Output the [X, Y] coordinate of the center of the cell containing the given text.  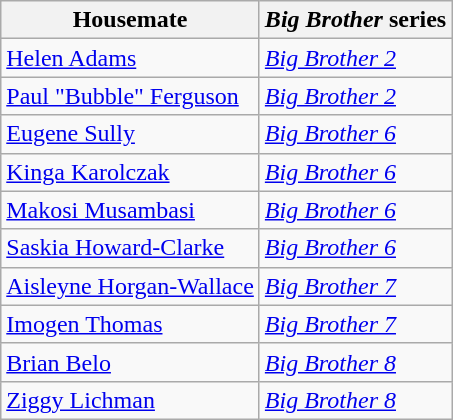
Helen Adams [130, 58]
Imogen Thomas [130, 324]
Brian Belo [130, 362]
Eugene Sully [130, 134]
Makosi Musambasi [130, 210]
Kinga Karolczak [130, 172]
Big Brother series [355, 20]
Aisleyne Horgan-Wallace [130, 286]
Saskia Howard-Clarke [130, 248]
Ziggy Lichman [130, 400]
Housemate [130, 20]
Paul "Bubble" Ferguson [130, 96]
